For the text-containing cell, return its midpoint in [X, Y] coordinate format. 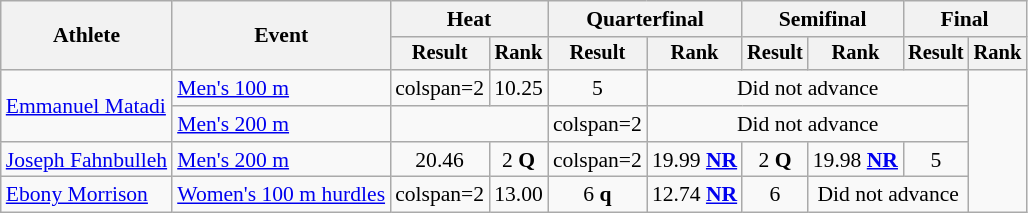
12.74 NR [694, 195]
19.98 NR [856, 160]
6 q [598, 195]
Heat [469, 19]
Men's 100 m [281, 88]
20.46 [440, 160]
Emmanuel Matadi [86, 106]
Final [964, 19]
Athlete [86, 36]
Quarterfinal [645, 19]
Semifinal [822, 19]
Women's 100 m hurdles [281, 195]
Event [281, 36]
19.99 NR [694, 160]
Joseph Fahnbulleh [86, 160]
10.25 [518, 88]
13.00 [518, 195]
Ebony Morrison [86, 195]
6 [775, 195]
